Identify which cell holds the provided text, then report its (x, y) central coordinate. 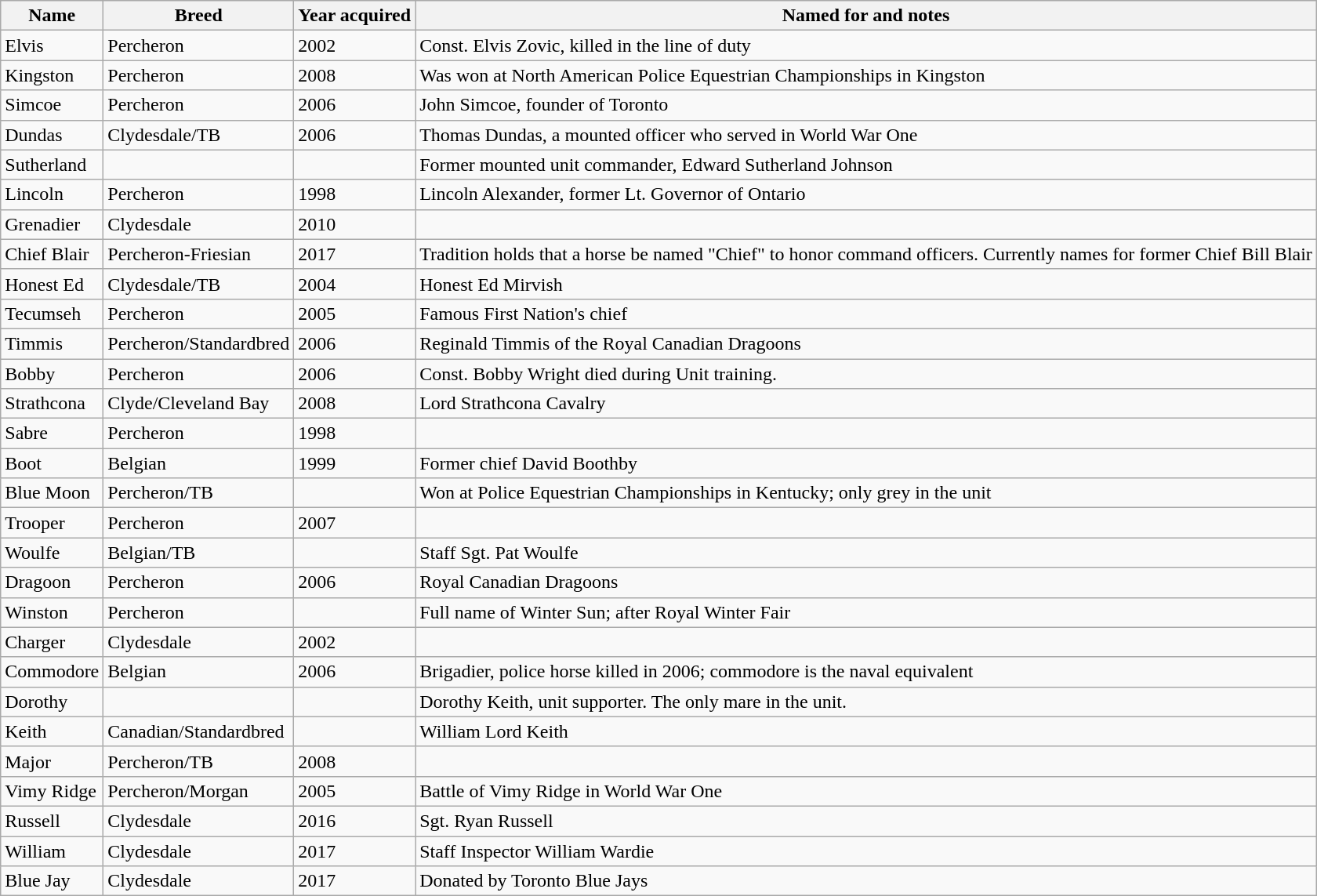
Honest Ed Mirvish (866, 284)
Belgian/TB (199, 553)
Staff Inspector William Wardie (866, 851)
Dundas (52, 135)
Former chief David Boothby (866, 463)
Battle of Vimy Ridge in World War One (866, 791)
Donated by Toronto Blue Jays (866, 881)
Full name of Winter Sun; after Royal Winter Fair (866, 612)
Named for and notes (866, 16)
Name (52, 16)
Dorothy Keith, unit supporter. The only mare in the unit. (866, 702)
Sgt. Ryan Russell (866, 821)
Thomas Dundas, a mounted officer who served in World War One (866, 135)
Timmis (52, 343)
1999 (354, 463)
Royal Canadian Dragoons (866, 582)
Percheron/Morgan (199, 791)
Percheron/Standardbred (199, 343)
Vimy Ridge (52, 791)
Reginald Timmis of the Royal Canadian Dragoons (866, 343)
Former mounted unit commander, Edward Sutherland Johnson (866, 165)
Breed (199, 16)
Blue Moon (52, 493)
Sutherland (52, 165)
Grenadier (52, 224)
Trooper (52, 523)
Simcoe (52, 105)
Woulfe (52, 553)
Keith (52, 731)
Was won at North American Police Equestrian Championships in Kingston (866, 75)
Major (52, 761)
Dorothy (52, 702)
Dragoon (52, 582)
Chief Blair (52, 254)
2016 (354, 821)
Const. Bobby Wright died during Unit training. (866, 374)
Kingston (52, 75)
Commodore (52, 672)
Tradition holds that a horse be named "Chief" to honor command officers. Currently names for former Chief Bill Blair (866, 254)
Russell (52, 821)
William (52, 851)
2004 (354, 284)
Blue Jay (52, 881)
Charger (52, 642)
Const. Elvis Zovic, killed in the line of duty (866, 45)
Clyde/Cleveland Bay (199, 404)
Bobby (52, 374)
Staff Sgt. Pat Woulfe (866, 553)
Tecumseh (52, 314)
2010 (354, 224)
Elvis (52, 45)
Lincoln (52, 194)
Boot (52, 463)
Sabre (52, 433)
Famous First Nation's chief (866, 314)
Lincoln Alexander, former Lt. Governor of Ontario (866, 194)
Won at Police Equestrian Championships in Kentucky; only grey in the unit (866, 493)
John Simcoe, founder of Toronto (866, 105)
William Lord Keith (866, 731)
Winston (52, 612)
Lord Strathcona Cavalry (866, 404)
Honest Ed (52, 284)
Strathcona (52, 404)
Brigadier, police horse killed in 2006; commodore is the naval equivalent (866, 672)
Year acquired (354, 16)
Canadian/Standardbred (199, 731)
Percheron-Friesian (199, 254)
2007 (354, 523)
